From the cell containing the given text, extract its center point as [x, y] coordinate. 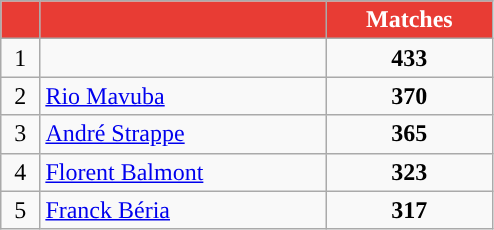
4 [20, 172]
317 [409, 210]
Matches [409, 20]
2 [20, 96]
433 [409, 58]
Franck Béria [184, 210]
Florent Balmont [184, 172]
370 [409, 96]
1 [20, 58]
323 [409, 172]
5 [20, 210]
André Strappe [184, 134]
365 [409, 134]
Rio Mavuba [184, 96]
3 [20, 134]
